Pinpoint the cell where the given text exists, returning its [X, Y] midpoint coordinate. 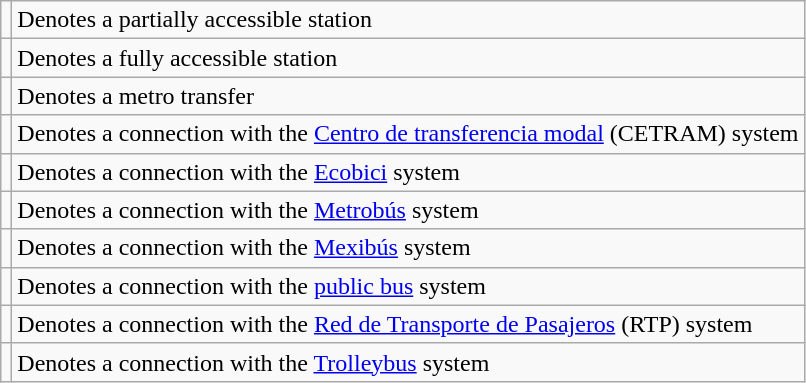
Denotes a partially accessible station [408, 20]
Denotes a connection with the Ecobici system [408, 172]
Denotes a metro transfer [408, 96]
Denotes a connection with the Centro de transferencia modal (CETRAM) system [408, 134]
Denotes a fully accessible station [408, 58]
Denotes a connection with the Mexibús system [408, 248]
Denotes a connection with the Metrobús system [408, 210]
Denotes a connection with the public bus system [408, 286]
Denotes a connection with the Red de Transporte de Pasajeros (RTP) system [408, 324]
Denotes a connection with the Trolleybus system [408, 362]
